Scan for the cell matching the given text and deliver its (X, Y) coordinate at center. 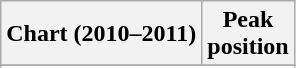
Chart (2010–2011) (102, 34)
Peakposition (248, 34)
